Search for the cell housing the specified text and yield its [X, Y] center coordinate. 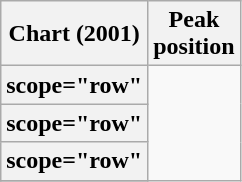
Chart (2001) [74, 34]
Peakposition [194, 34]
